From the cell containing the given text, extract its center point as (x, y) coordinate. 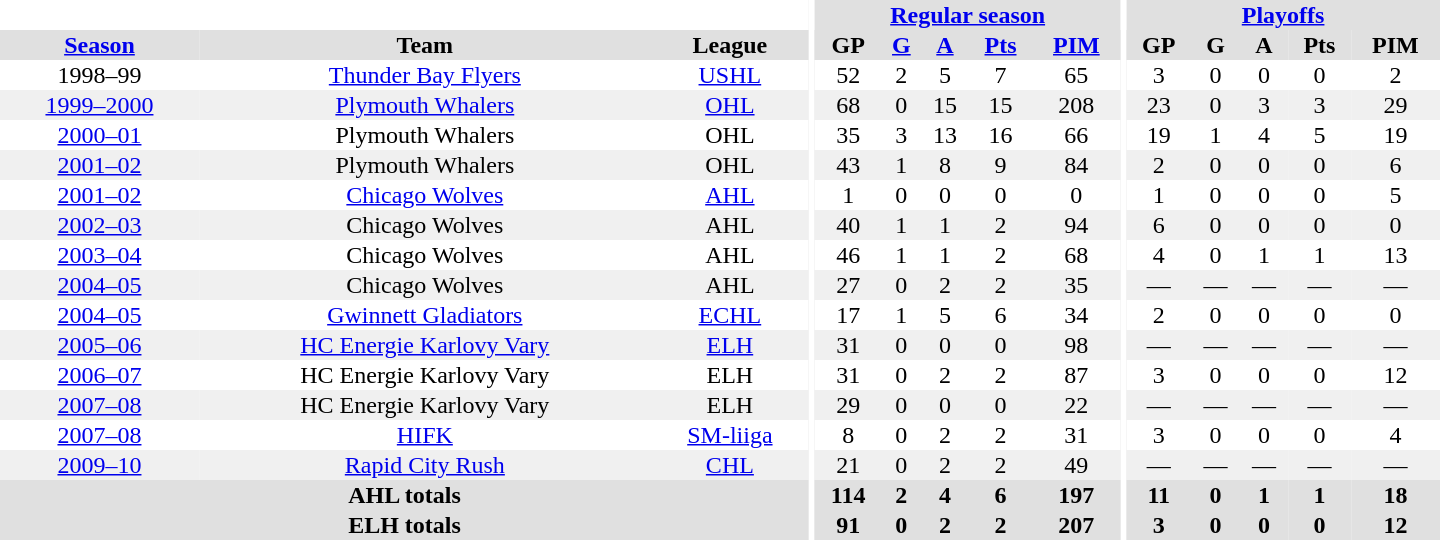
9 (1000, 165)
2002–03 (100, 225)
Regular season (967, 15)
2006–07 (100, 375)
23 (1158, 105)
52 (848, 75)
2009–10 (100, 465)
98 (1076, 345)
91 (848, 525)
Thunder Bay Flyers (425, 75)
43 (848, 165)
Team (425, 45)
84 (1076, 165)
65 (1076, 75)
40 (848, 225)
1999–2000 (100, 105)
League (730, 45)
207 (1076, 525)
208 (1076, 105)
2003–04 (100, 255)
HIFK (425, 435)
2000–01 (100, 135)
Season (100, 45)
16 (1000, 135)
Rapid City Rush (425, 465)
7 (1000, 75)
ECHL (730, 315)
USHL (730, 75)
Playoffs (1283, 15)
197 (1076, 495)
Gwinnett Gladiators (425, 315)
34 (1076, 315)
18 (1396, 495)
11 (1158, 495)
AHL totals (404, 495)
1998–99 (100, 75)
22 (1076, 405)
ELH totals (404, 525)
49 (1076, 465)
114 (848, 495)
66 (1076, 135)
27 (848, 285)
46 (848, 255)
CHL (730, 465)
SM-liiga (730, 435)
21 (848, 465)
2005–06 (100, 345)
17 (848, 315)
87 (1076, 375)
94 (1076, 225)
